Scan for the cell matching the given text and deliver its (X, Y) coordinate at center. 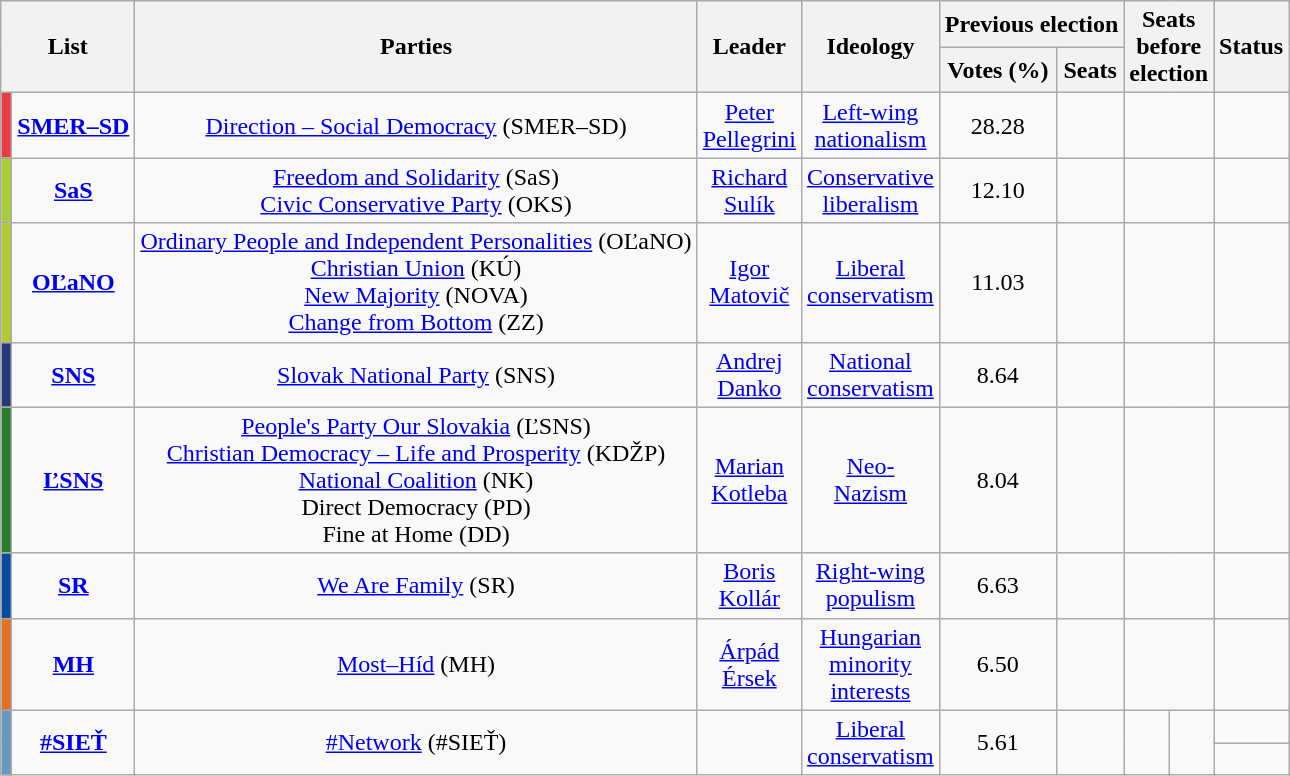
Right-wingpopulism (871, 586)
#Network (#SIEŤ) (416, 742)
MarianKotleba (749, 480)
PeterPellegrini (749, 126)
Nationalconservatism (871, 374)
SNS (74, 374)
6.63 (998, 586)
6.50 (998, 664)
Parties (416, 47)
List (68, 47)
MH (74, 664)
Left-wingnationalism (871, 126)
ĽSNS (74, 480)
28.28 (998, 126)
Leader (749, 47)
#SIEŤ (74, 742)
IgorMatovič (749, 282)
SaS (74, 190)
Hungarianminorityinterests (871, 664)
Seats (1090, 70)
RichardSulík (749, 190)
8.64 (998, 374)
AndrejDanko (749, 374)
8.04 (998, 480)
11.03 (998, 282)
BorisKollár (749, 586)
12.10 (998, 190)
We Are Family (SR) (416, 586)
Direction – Social Democracy (SMER–SD) (416, 126)
Neo-Nazism (871, 480)
Status (1252, 47)
Votes (%) (998, 70)
OĽaNO (74, 282)
ÁrpádÉrsek (749, 664)
Conservativeliberalism (871, 190)
Ordinary People and Independent Personalities (OĽaNO)Christian Union (KÚ)New Majority (NOVA)Change from Bottom (ZZ) (416, 282)
Freedom and Solidarity (SaS)Civic Conservative Party (OKS) (416, 190)
People's Party Our Slovakia (ĽSNS)Christian Democracy – Life and Prosperity (KDŽP)National Coalition (NK)Direct Democracy (PD)Fine at Home (DD) (416, 480)
SR (74, 586)
5.61 (998, 742)
Previous election (1032, 24)
Most–Híd (MH) (416, 664)
Slovak National Party (SNS) (416, 374)
Seatsbeforeelection (1169, 47)
SMER–SD (74, 126)
Ideology (871, 47)
